Search for the cell housing the specified text and yield its [x, y] center coordinate. 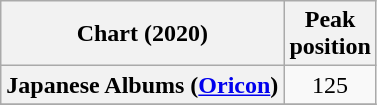
125 [330, 85]
Japanese Albums (Oricon) [142, 85]
Peakposition [330, 34]
Chart (2020) [142, 34]
